Pinpoint the cell where the given text exists, returning its (x, y) midpoint coordinate. 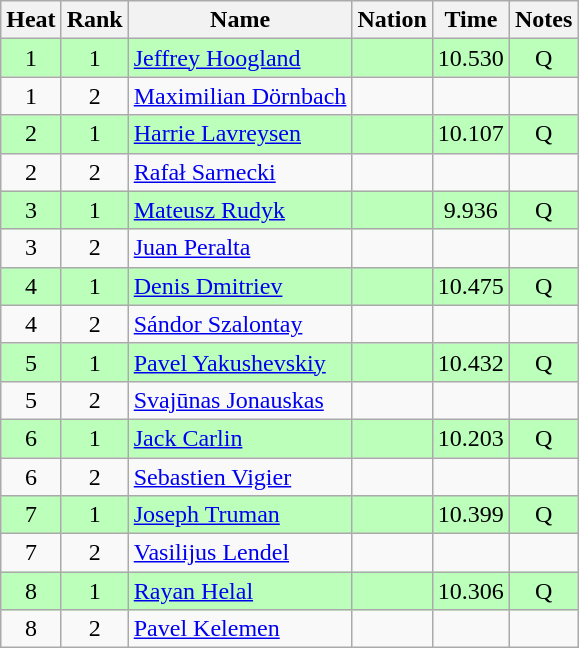
10.432 (470, 362)
Jack Carlin (240, 438)
Pavel Kelemen (240, 629)
10.203 (470, 438)
Mateusz Rudyk (240, 210)
Vasilijus Lendel (240, 553)
Rank (94, 20)
Time (470, 20)
10.306 (470, 591)
Name (240, 20)
Harrie Lavreysen (240, 134)
Jeffrey Hoogland (240, 58)
Rafał Sarnecki (240, 172)
Maximilian Dörnbach (240, 96)
Svajūnas Jonauskas (240, 400)
10.530 (470, 58)
Rayan Helal (240, 591)
10.107 (470, 134)
Denis Dmitriev (240, 286)
Juan Peralta (240, 248)
10.475 (470, 286)
Heat (31, 20)
Pavel Yakushevskiy (240, 362)
Joseph Truman (240, 515)
9.936 (470, 210)
Sándor Szalontay (240, 324)
10.399 (470, 515)
Sebastien Vigier (240, 477)
Nation (392, 20)
Notes (543, 20)
